Extract the (X, Y) coordinate from the center of the cell holding the provided text.  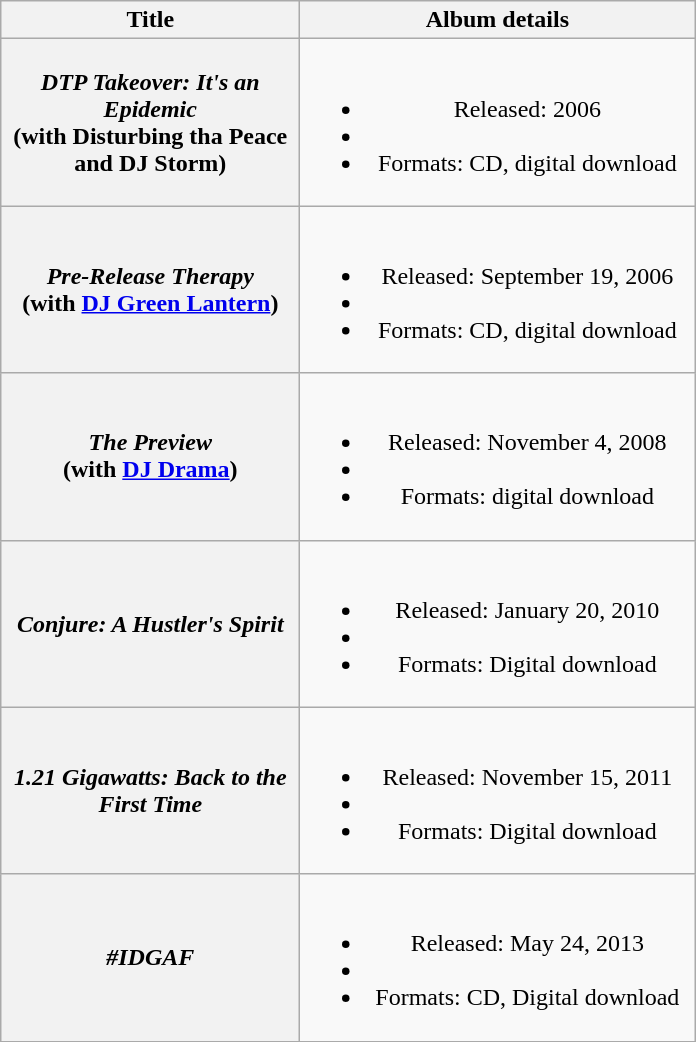
Conjure: A Hustler's Spirit (150, 624)
Released: May 24, 2013Formats: CD, Digital download (498, 958)
Title (150, 20)
1.21 Gigawatts: Back to the First Time (150, 790)
Released: January 20, 2010Formats: Digital download (498, 624)
Released: September 19, 2006Formats: CD, digital download (498, 290)
Released: 2006Formats: CD, digital download (498, 122)
Album details (498, 20)
Pre-Release Therapy(with DJ Green Lantern) (150, 290)
The Preview(with DJ Drama) (150, 456)
#IDGAF (150, 958)
Released: November 15, 2011Formats: Digital download (498, 790)
Released: November 4, 2008Formats: digital download (498, 456)
DTP Takeover: It's an Epidemic(with Disturbing tha Peace and DJ Storm) (150, 122)
